Find where the given text appears and provide that cell's center as [X, Y] coordinate. 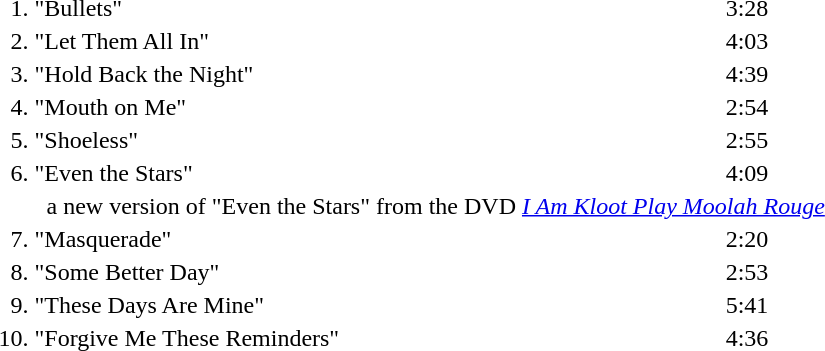
"Even the Stars" [377, 173]
"Some Better Day" [377, 272]
"Let Them All In" [377, 41]
"Shoeless" [377, 140]
"Mouth on Me" [377, 107]
"Masquerade" [377, 239]
"Hold Back the Night" [377, 74]
"These Days Are Mine" [377, 305]
